Determine the [X, Y] coordinate at the center of the cell enclosing the given text.  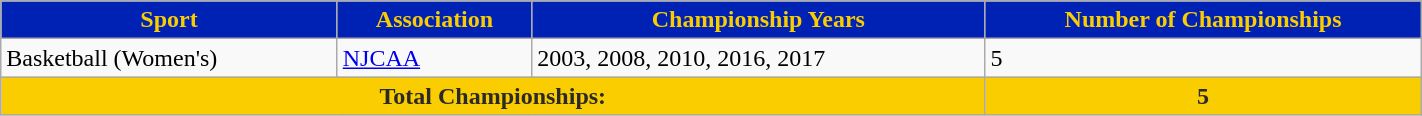
Association [434, 20]
Championship Years [758, 20]
Basketball (Women's) [169, 58]
2003, 2008, 2010, 2016, 2017 [758, 58]
Number of Championships [1203, 20]
Sport [169, 20]
Total Championships: [493, 96]
NJCAA [434, 58]
